Output the [x, y] coordinate of the center of the cell containing the given text.  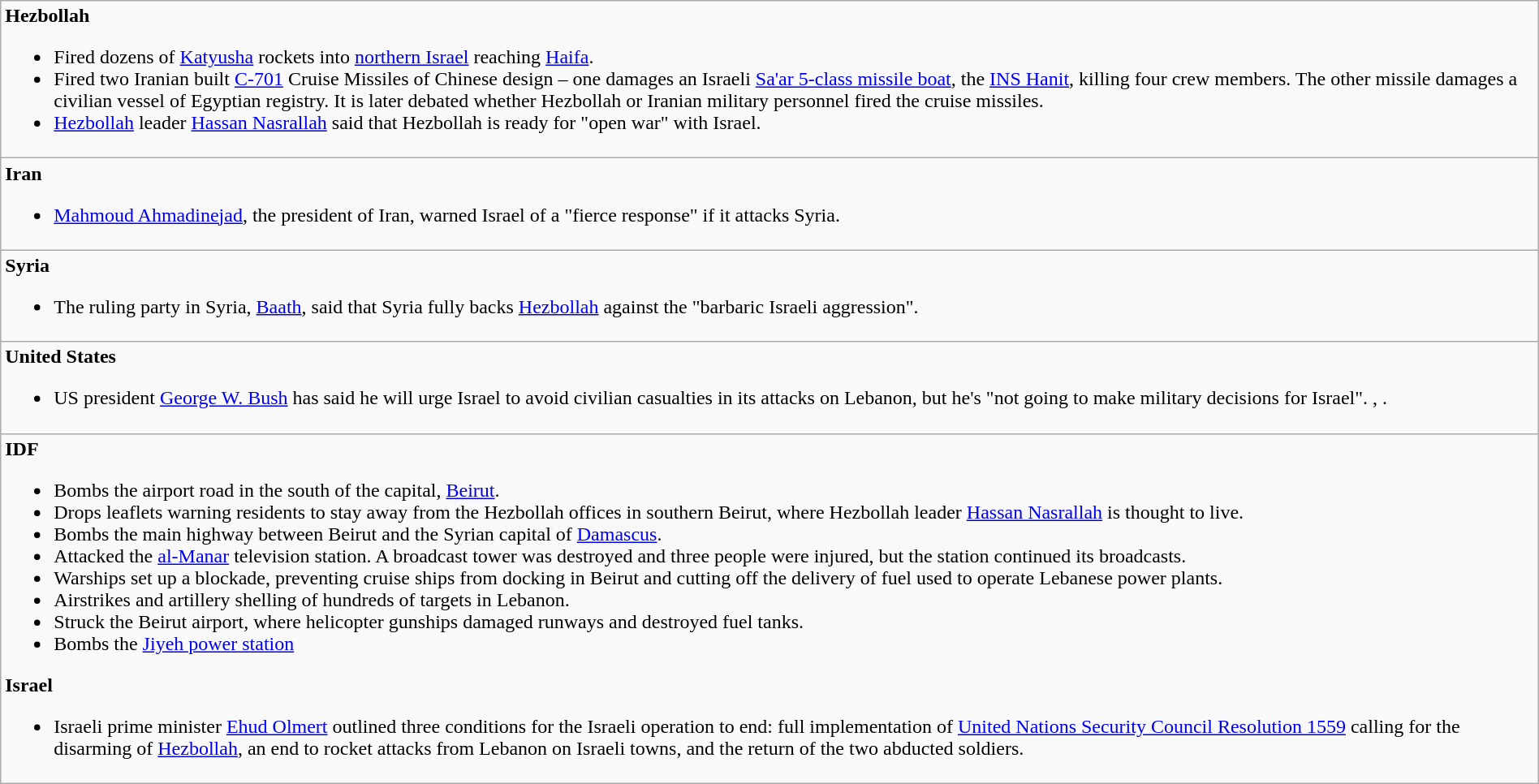
IranMahmoud Ahmadinejad, the president of Iran, warned Israel of a "fierce response" if it attacks Syria. [769, 205]
SyriaThe ruling party in Syria, Baath, said that Syria fully backs Hezbollah against the "barbaric Israeli aggression". [769, 295]
